Return the (X, Y) coordinate for the center point of the cell that contains the specified text.  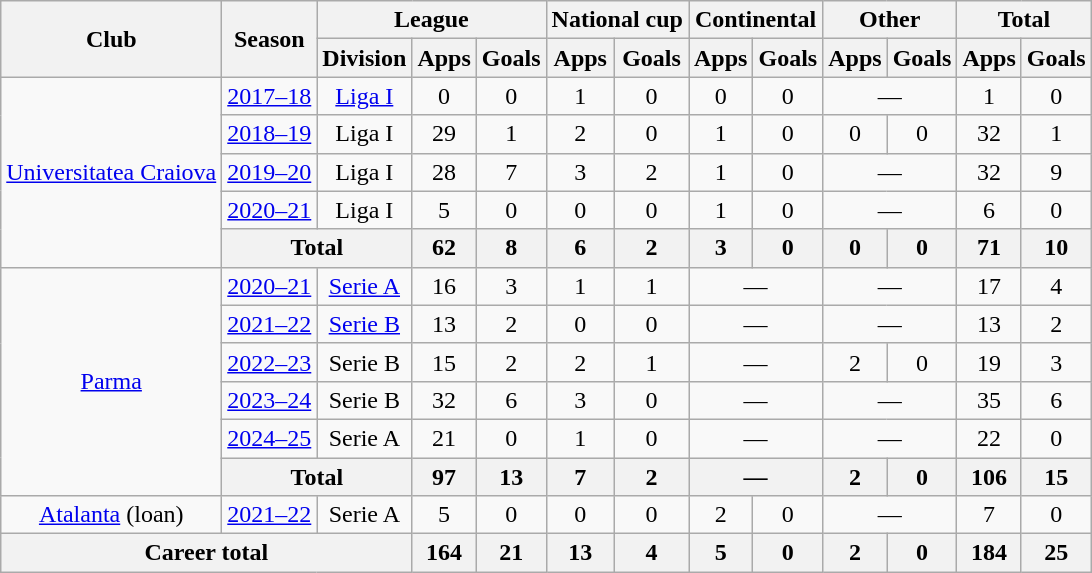
Continental (755, 20)
Atalanta (loan) (112, 515)
19 (989, 362)
Season (270, 39)
League (432, 20)
Career total (206, 553)
29 (444, 134)
National cup (617, 20)
16 (444, 286)
Parma (112, 381)
2018–19 (270, 134)
97 (444, 477)
Division (364, 58)
10 (1056, 248)
17 (989, 286)
62 (444, 248)
2022–23 (270, 362)
2024–25 (270, 438)
25 (1056, 553)
Club (112, 39)
35 (989, 400)
106 (989, 477)
Other (890, 20)
164 (444, 553)
22 (989, 438)
8 (511, 248)
Universitatea Craiova (112, 172)
184 (989, 553)
2019–20 (270, 172)
9 (1056, 172)
71 (989, 248)
2023–24 (270, 400)
2017–18 (270, 96)
28 (444, 172)
